Locate the cell with the specified text and output its [x, y] center coordinate. 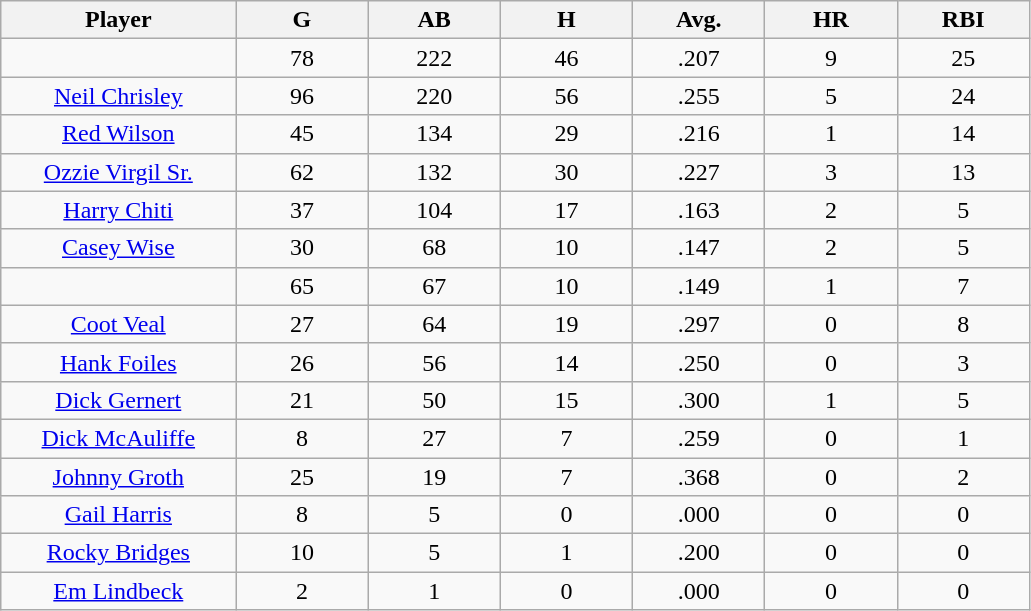
AB [434, 20]
.163 [699, 210]
15 [566, 400]
Avg. [699, 20]
.255 [699, 96]
.147 [699, 248]
9 [831, 58]
Johnny Groth [118, 477]
.216 [699, 134]
.368 [699, 477]
Dick McAuliffe [118, 438]
68 [434, 248]
Hank Foiles [118, 362]
Rocky Bridges [118, 553]
104 [434, 210]
Dick Gernert [118, 400]
26 [302, 362]
.207 [699, 58]
Casey Wise [118, 248]
29 [566, 134]
67 [434, 286]
24 [963, 96]
G [302, 20]
45 [302, 134]
.149 [699, 286]
222 [434, 58]
RBI [963, 20]
62 [302, 172]
Ozzie Virgil Sr. [118, 172]
.250 [699, 362]
Player [118, 20]
65 [302, 286]
37 [302, 210]
78 [302, 58]
Harry Chiti [118, 210]
.300 [699, 400]
Coot Veal [118, 324]
96 [302, 96]
.200 [699, 553]
13 [963, 172]
HR [831, 20]
220 [434, 96]
.227 [699, 172]
64 [434, 324]
Em Lindbeck [118, 591]
132 [434, 172]
21 [302, 400]
50 [434, 400]
134 [434, 134]
46 [566, 58]
Red Wilson [118, 134]
.297 [699, 324]
Neil Chrisley [118, 96]
.259 [699, 438]
H [566, 20]
Gail Harris [118, 515]
17 [566, 210]
